Return the (X, Y) coordinate for the center point of the cell that contains the specified text.  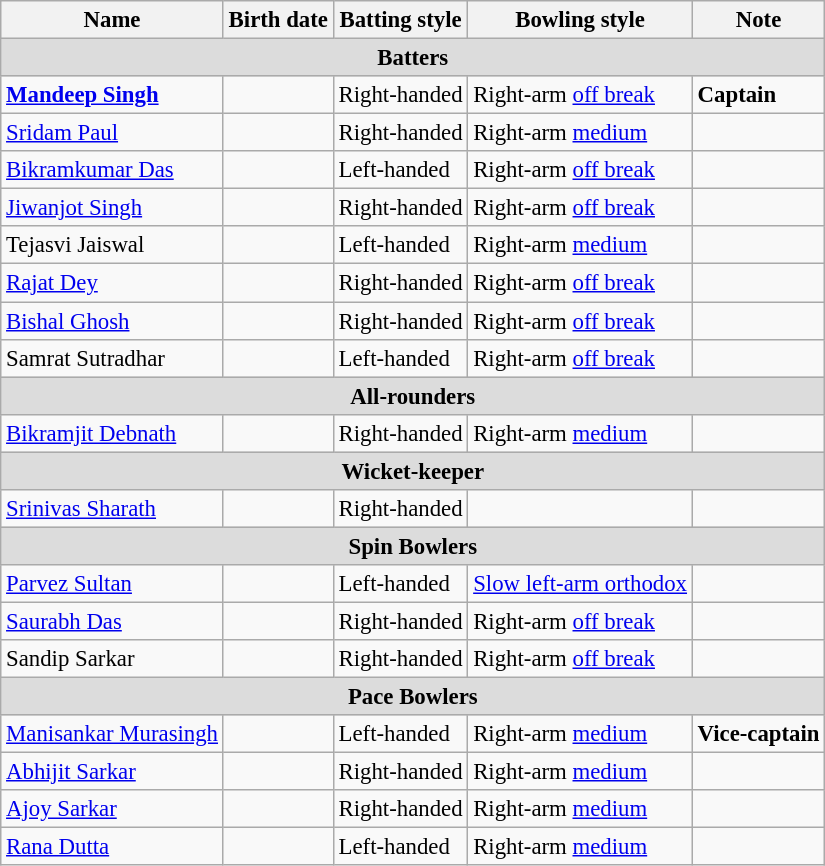
Samrat Sutradhar (112, 358)
Batters (413, 58)
Jiwanjot Singh (112, 208)
Batting style (400, 20)
Abhijit Sarkar (112, 772)
Bishal Ghosh (112, 321)
Captain (758, 95)
Mandeep Singh (112, 95)
Slow left-arm orthodox (580, 584)
Manisankar Murasingh (112, 734)
Bikramjit Debnath (112, 433)
Name (112, 20)
Tejasvi Jaiswal (112, 245)
Birth date (278, 20)
Saurabh Das (112, 621)
Bikramkumar Das (112, 170)
Sridam Paul (112, 133)
Sandip Sarkar (112, 659)
Ajoy Sarkar (112, 809)
Parvez Sultan (112, 584)
Pace Bowlers (413, 697)
Bowling style (580, 20)
Wicket-keeper (413, 471)
Note (758, 20)
Rajat Dey (112, 283)
All-rounders (413, 396)
Spin Bowlers (413, 546)
Vice-captain (758, 734)
Rana Dutta (112, 847)
Srinivas Sharath (112, 509)
